From the cell containing the given text, extract its center point as [X, Y] coordinate. 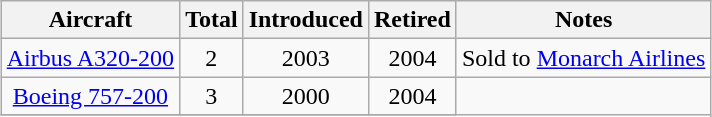
Airbus A320-200 [90, 58]
2003 [306, 58]
2 [212, 58]
Aircraft [90, 20]
2000 [306, 96]
Retired [412, 20]
Introduced [306, 20]
Sold to Monarch Airlines [583, 58]
Total [212, 20]
3 [212, 96]
Notes [583, 20]
Boeing 757-200 [90, 96]
